From the cell containing the given text, extract its center point as (x, y) coordinate. 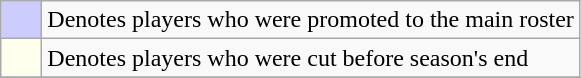
Denotes players who were promoted to the main roster (311, 20)
Denotes players who were cut before season's end (311, 58)
